For the text-containing cell, return its midpoint in (x, y) coordinate format. 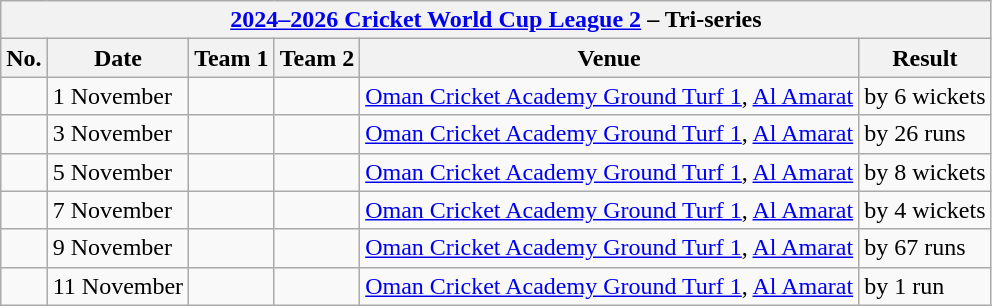
5 November (118, 172)
1 November (118, 96)
by 26 runs (925, 134)
11 November (118, 286)
Venue (610, 58)
by 6 wickets (925, 96)
by 8 wickets (925, 172)
7 November (118, 210)
Date (118, 58)
Team 1 (232, 58)
3 November (118, 134)
No. (24, 58)
9 November (118, 248)
2024–2026 Cricket World Cup League 2 – Tri-series (496, 20)
by 1 run (925, 286)
by 67 runs (925, 248)
by 4 wickets (925, 210)
Result (925, 58)
Team 2 (317, 58)
